Capture the cell that displays the provided text and extract its [x, y] central coordinate. 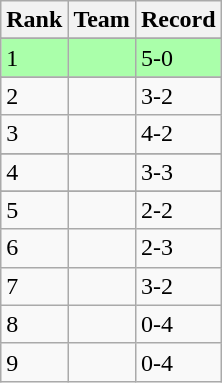
5 [34, 210]
3 [34, 134]
4-2 [178, 134]
Rank [34, 20]
4 [34, 172]
2 [34, 96]
6 [34, 248]
3-3 [178, 172]
8 [34, 324]
Team [102, 20]
1 [34, 58]
Record [178, 20]
7 [34, 286]
5-0 [178, 58]
9 [34, 362]
2-3 [178, 248]
2-2 [178, 210]
